Find where the given text appears and provide that cell's center as (x, y) coordinate. 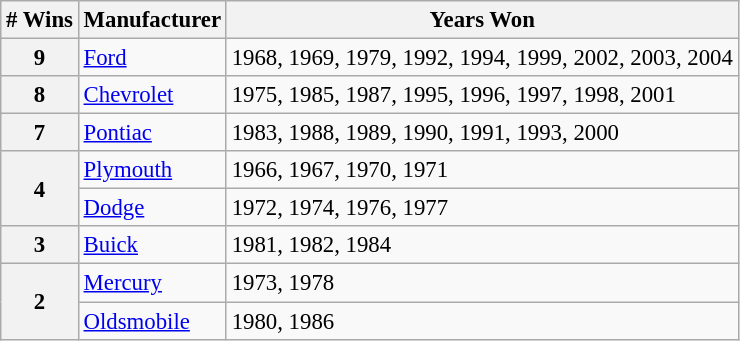
4 (40, 188)
1968, 1969, 1979, 1992, 1994, 1999, 2002, 2003, 2004 (482, 58)
Buick (152, 245)
Dodge (152, 208)
Chevrolet (152, 95)
1981, 1982, 1984 (482, 245)
Oldsmobile (152, 321)
9 (40, 58)
7 (40, 133)
8 (40, 95)
1983, 1988, 1989, 1990, 1991, 1993, 2000 (482, 133)
1973, 1978 (482, 283)
1966, 1967, 1970, 1971 (482, 170)
Mercury (152, 283)
Manufacturer (152, 20)
Pontiac (152, 133)
Years Won (482, 20)
Plymouth (152, 170)
Ford (152, 58)
1980, 1986 (482, 321)
1972, 1974, 1976, 1977 (482, 208)
# Wins (40, 20)
3 (40, 245)
1975, 1985, 1987, 1995, 1996, 1997, 1998, 2001 (482, 95)
2 (40, 302)
